For the text-containing cell, return its midpoint in [x, y] coordinate format. 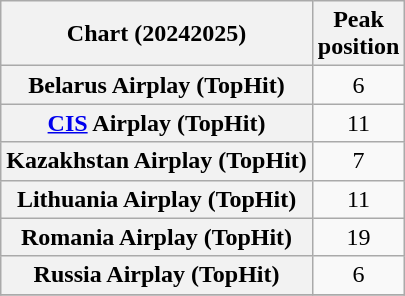
7 [358, 161]
Chart (20242025) [157, 34]
Peakposition [358, 34]
CIS Airplay (TopHit) [157, 123]
Russia Airplay (TopHit) [157, 275]
Kazakhstan Airplay (TopHit) [157, 161]
Lithuania Airplay (TopHit) [157, 199]
Belarus Airplay (TopHit) [157, 85]
Romania Airplay (TopHit) [157, 237]
19 [358, 237]
